Locate the cell with the specified text and output its (x, y) center coordinate. 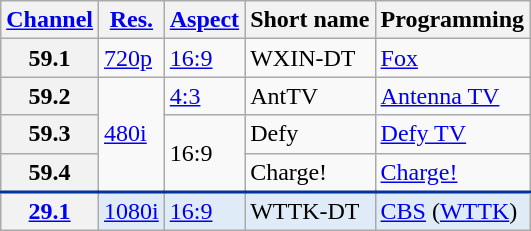
720p (132, 58)
59.3 (50, 134)
Aspect (204, 20)
59.4 (50, 172)
Programming (452, 20)
Fox (452, 58)
Res. (132, 20)
59.1 (50, 58)
Antenna TV (452, 96)
Defy TV (452, 134)
AntTV (310, 96)
WXIN-DT (310, 58)
Defy (310, 134)
4:3 (204, 96)
480i (132, 134)
WTTK-DT (310, 212)
59.2 (50, 96)
Short name (310, 20)
Channel (50, 20)
CBS (WTTK) (452, 212)
1080i (132, 212)
29.1 (50, 212)
